Pinpoint the cell where the given text exists, returning its (x, y) midpoint coordinate. 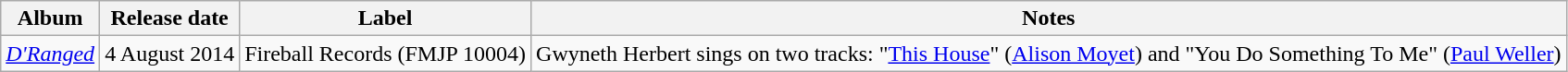
4 August 2014 (170, 54)
Release date (170, 18)
Album (50, 18)
Label (385, 18)
Notes (1050, 18)
D'Ranged (50, 54)
Fireball Records (FMJP 10004) (385, 54)
Gwyneth Herbert sings on two tracks: "This House" (Alison Moyet) and "You Do Something To Me" (Paul Weller) (1050, 54)
